Extract the [x, y] coordinate from the center of the cell holding the provided text.  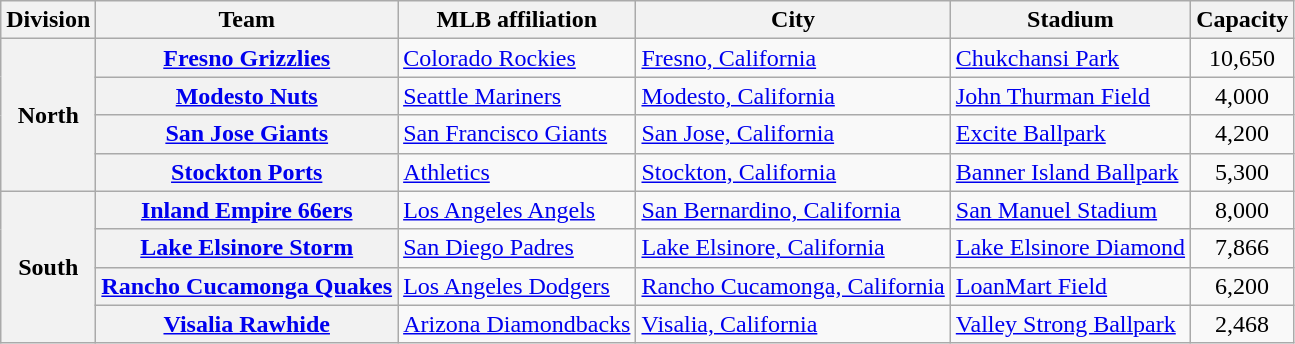
6,200 [1242, 286]
Rancho Cucamonga Quakes [247, 286]
North [48, 115]
San Jose, California [793, 134]
San Francisco Giants [517, 134]
Arizona Diamondbacks [517, 324]
Capacity [1242, 20]
John Thurman Field [1070, 96]
Excite Ballpark [1070, 134]
LoanMart Field [1070, 286]
San Manuel Stadium [1070, 210]
2,468 [1242, 324]
Inland Empire 66ers [247, 210]
4,200 [1242, 134]
Visalia, California [793, 324]
Team [247, 20]
Los Angeles Dodgers [517, 286]
South [48, 267]
Chukchansi Park [1070, 58]
7,866 [1242, 248]
Lake Elsinore Diamond [1070, 248]
Rancho Cucamonga, California [793, 286]
Banner Island Ballpark [1070, 172]
Valley Strong Ballpark [1070, 324]
San Diego Padres [517, 248]
Lake Elsinore, California [793, 248]
10,650 [1242, 58]
Modesto Nuts [247, 96]
San Bernardino, California [793, 210]
San Jose Giants [247, 134]
Colorado Rockies [517, 58]
Stockton, California [793, 172]
Lake Elsinore Storm [247, 248]
5,300 [1242, 172]
Athletics [517, 172]
Division [48, 20]
Modesto, California [793, 96]
Fresno Grizzlies [247, 58]
MLB affiliation [517, 20]
Stockton Ports [247, 172]
Seattle Mariners [517, 96]
8,000 [1242, 210]
Stadium [1070, 20]
Los Angeles Angels [517, 210]
4,000 [1242, 96]
City [793, 20]
Fresno, California [793, 58]
Visalia Rawhide [247, 324]
